Return the (X, Y) coordinate for the center point of the cell that contains the specified text.  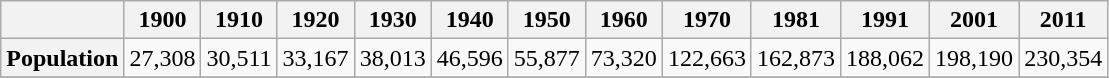
122,663 (706, 58)
2001 (974, 20)
73,320 (624, 58)
1960 (624, 20)
38,013 (392, 58)
1950 (546, 20)
2011 (1064, 20)
46,596 (470, 58)
55,877 (546, 58)
1910 (239, 20)
1900 (162, 20)
30,511 (239, 58)
33,167 (316, 58)
Population (62, 58)
198,190 (974, 58)
1920 (316, 20)
188,062 (886, 58)
27,308 (162, 58)
1940 (470, 20)
1991 (886, 20)
162,873 (796, 58)
1970 (706, 20)
230,354 (1064, 58)
1930 (392, 20)
1981 (796, 20)
